Extract the [X, Y] coordinate from the center of the cell holding the provided text.  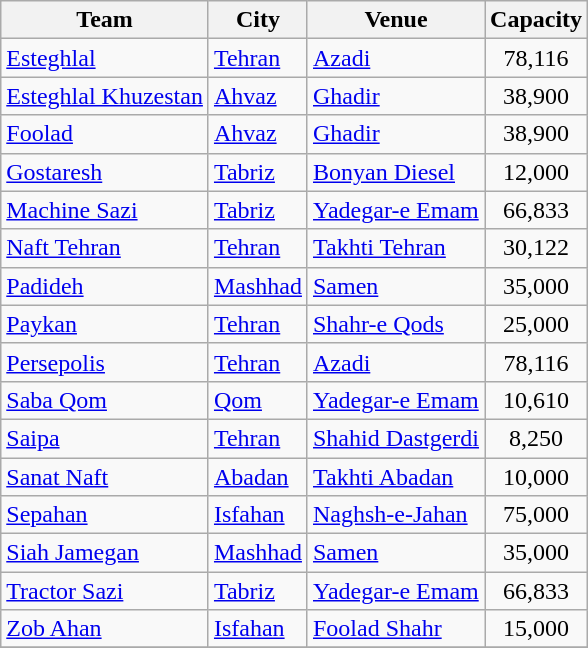
Qom [258, 400]
Foolad Shahr [396, 629]
Machine Sazi [105, 210]
Takhti Abadan [396, 477]
Naghsh-e-Jahan [396, 515]
Team [105, 20]
Padideh [105, 286]
Saba Qom [105, 400]
Shahr-e Qods [396, 324]
Esteghlal Khuzestan [105, 96]
Takhti Tehran [396, 248]
Saipa [105, 438]
25,000 [536, 324]
30,122 [536, 248]
Capacity [536, 20]
10,610 [536, 400]
Tractor Sazi [105, 591]
Sanat Naft [105, 477]
Paykan [105, 324]
Zob Ahan [105, 629]
Foolad [105, 134]
8,250 [536, 438]
Siah Jamegan [105, 553]
Gostaresh [105, 172]
15,000 [536, 629]
12,000 [536, 172]
City [258, 20]
Venue [396, 20]
Naft Tehran [105, 248]
10,000 [536, 477]
Abadan [258, 477]
Persepolis [105, 362]
75,000 [536, 515]
Shahid Dastgerdi [396, 438]
Esteghlal [105, 58]
Bonyan Diesel [396, 172]
Sepahan [105, 515]
